Return [X, Y] of the center of cell containing provided text 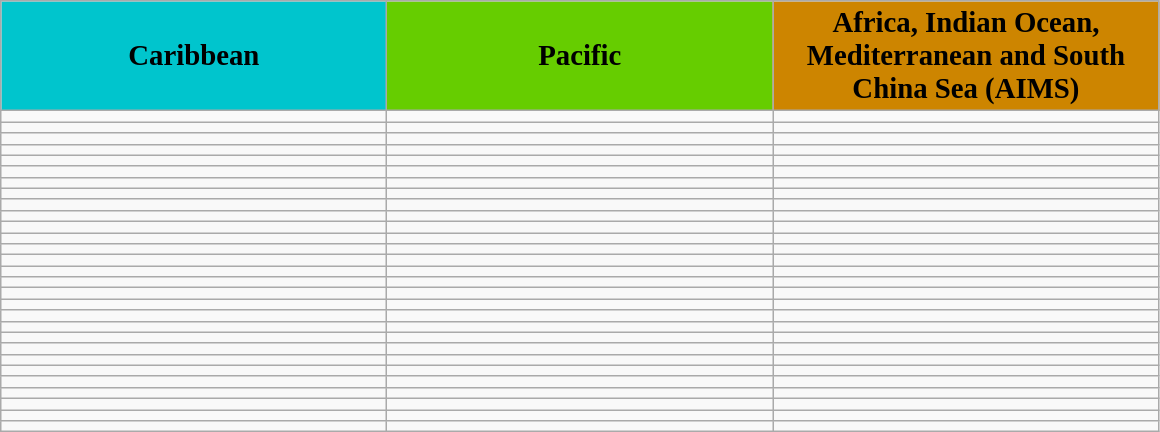
Caribbean [194, 56]
Pacific [580, 56]
Africa, Indian Ocean, Mediterranean and South China Sea (AIMS) [966, 56]
